Search for the cell housing the specified text and yield its (x, y) center coordinate. 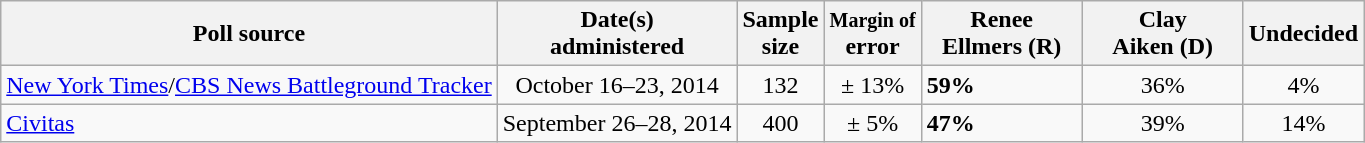
4% (1303, 85)
132 (780, 85)
36% (1162, 85)
14% (1303, 123)
Civitas (249, 123)
Samplesize (780, 34)
Poll source (249, 34)
± 13% (872, 85)
Margin oferror (872, 34)
47% (1002, 123)
± 5% (872, 123)
Date(s)administered (617, 34)
October 16–23, 2014 (617, 85)
39% (1162, 123)
59% (1002, 85)
400 (780, 123)
New York Times/CBS News Battleground Tracker (249, 85)
Undecided (1303, 34)
ClayAiken (D) (1162, 34)
September 26–28, 2014 (617, 123)
ReneeEllmers (R) (1002, 34)
